Determine the (x, y) coordinate at the center of the cell enclosing the given text.  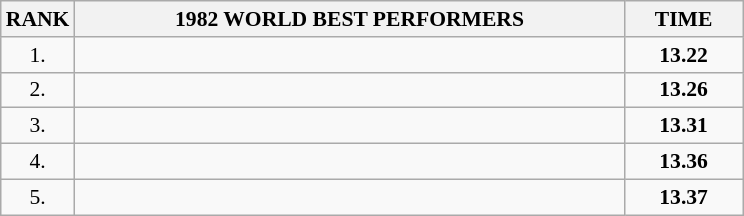
5. (38, 197)
13.31 (684, 126)
13.36 (684, 162)
1. (38, 55)
3. (38, 126)
13.26 (684, 90)
2. (38, 90)
TIME (684, 19)
4. (38, 162)
RANK (38, 19)
1982 WORLD BEST PERFORMERS (349, 19)
13.37 (684, 197)
13.22 (684, 55)
